Capture the cell that displays the provided text and extract its [X, Y] central coordinate. 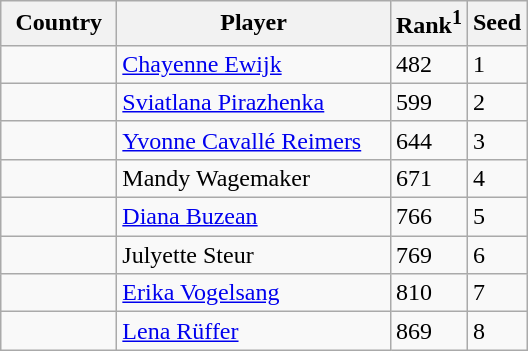
482 [428, 64]
2 [496, 102]
810 [428, 293]
Seed [496, 24]
Diana Buzean [254, 217]
671 [428, 178]
7 [496, 293]
Player [254, 24]
769 [428, 255]
Julyette Steur [254, 255]
5 [496, 217]
766 [428, 217]
869 [428, 331]
Chayenne Ewijk [254, 64]
6 [496, 255]
Sviatlana Pirazhenka [254, 102]
Yvonne Cavallé Reimers [254, 140]
Country [59, 24]
8 [496, 331]
4 [496, 178]
3 [496, 140]
Lena Rüffer [254, 331]
599 [428, 102]
Mandy Wagemaker [254, 178]
1 [496, 64]
Rank1 [428, 24]
644 [428, 140]
Erika Vogelsang [254, 293]
